Return [X, Y] of the center of cell containing provided text 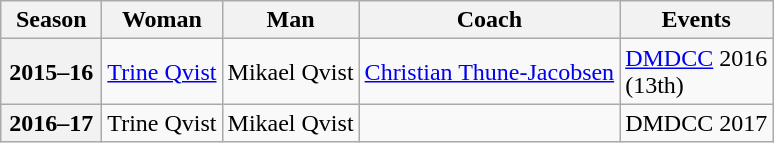
Events [696, 20]
Coach [490, 20]
Woman [162, 20]
DMDCC 2016 (13th) [696, 72]
Man [290, 20]
DMDCC 2017 [696, 123]
2016–17 [52, 123]
2015–16 [52, 72]
Christian Thune-Jacobsen [490, 72]
Season [52, 20]
